Pinpoint the cell where the given text exists, returning its [x, y] midpoint coordinate. 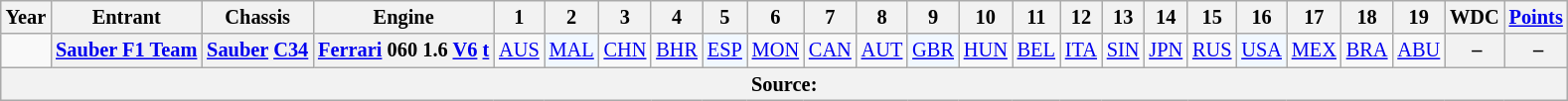
2 [572, 17]
6 [775, 17]
Sauber C34 [257, 50]
Entrant [126, 17]
Chassis [257, 17]
MAL [572, 50]
RUS [1212, 50]
BEL [1036, 50]
BHR [677, 50]
MEX [1314, 50]
7 [831, 17]
Engine [403, 17]
CHN [626, 50]
HUN [986, 50]
15 [1212, 17]
MON [775, 50]
JPN [1166, 50]
19 [1419, 17]
Year [26, 17]
ESP [725, 50]
16 [1261, 17]
ITA [1081, 50]
17 [1314, 17]
13 [1123, 17]
3 [626, 17]
5 [725, 17]
Points [1536, 17]
10 [986, 17]
GBR [933, 50]
WDC [1475, 17]
14 [1166, 17]
USA [1261, 50]
ABU [1419, 50]
SIN [1123, 50]
1 [519, 17]
12 [1081, 17]
8 [882, 17]
Ferrari 060 1.6 V6 t [403, 50]
11 [1036, 17]
Source: [785, 84]
BRA [1367, 50]
Sauber F1 Team [126, 50]
9 [933, 17]
AUT [882, 50]
AUS [519, 50]
CAN [831, 50]
4 [677, 17]
18 [1367, 17]
